Extract the [x, y] coordinate from the center of the cell holding the provided text.  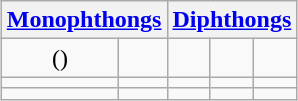
Diphthongs [232, 20]
Monophthongs [84, 20]
() [60, 58]
